From the cell containing the given text, extract its center point as (X, Y) coordinate. 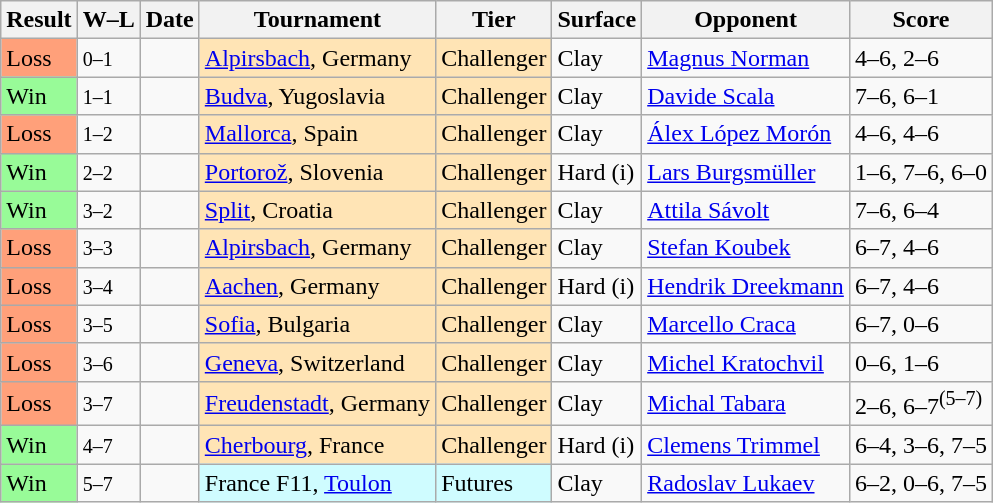
Radoslav Lukaev (746, 483)
5–7 (108, 483)
1–2 (108, 134)
Attila Sávolt (746, 210)
Split, Croatia (317, 210)
7–6, 6–4 (920, 210)
2–6, 6–7(5–7) (920, 404)
Sofia, Bulgaria (317, 324)
Clemens Trimmel (746, 445)
Date (170, 20)
W–L (108, 20)
Surface (597, 20)
6–2, 0–6, 7–5 (920, 483)
Michal Tabara (746, 404)
3–5 (108, 324)
1–1 (108, 96)
3–7 (108, 404)
4–7 (108, 445)
4–6, 2–6 (920, 58)
6–4, 3–6, 7–5 (920, 445)
Stefan Koubek (746, 248)
Marcello Craca (746, 324)
3–3 (108, 248)
Tournament (317, 20)
2–2 (108, 172)
Opponent (746, 20)
1–6, 7–6, 6–0 (920, 172)
Score (920, 20)
3–4 (108, 286)
Hendrik Dreekmann (746, 286)
Freudenstadt, Germany (317, 404)
0–1 (108, 58)
6–7, 0–6 (920, 324)
Magnus Norman (746, 58)
7–6, 6–1 (920, 96)
Aachen, Germany (317, 286)
Davide Scala (746, 96)
Tier (494, 20)
3–2 (108, 210)
Futures (494, 483)
Cherbourg, France (317, 445)
Geneva, Switzerland (317, 362)
Budva, Yugoslavia (317, 96)
4–6, 4–6 (920, 134)
Mallorca, Spain (317, 134)
Álex López Morón (746, 134)
Lars Burgsmüller (746, 172)
Portorož, Slovenia (317, 172)
France F11, Toulon (317, 483)
Result (39, 20)
0–6, 1–6 (920, 362)
Michel Kratochvil (746, 362)
3–6 (108, 362)
